Extract the (x, y) coordinate from the center of the cell holding the provided text.  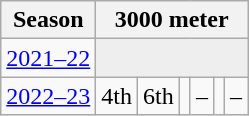
4th (117, 96)
Season (48, 20)
2021–22 (48, 58)
3000 meter (172, 20)
6th (159, 96)
2022–23 (48, 96)
